Scan for the cell matching the given text and deliver its (x, y) coordinate at center. 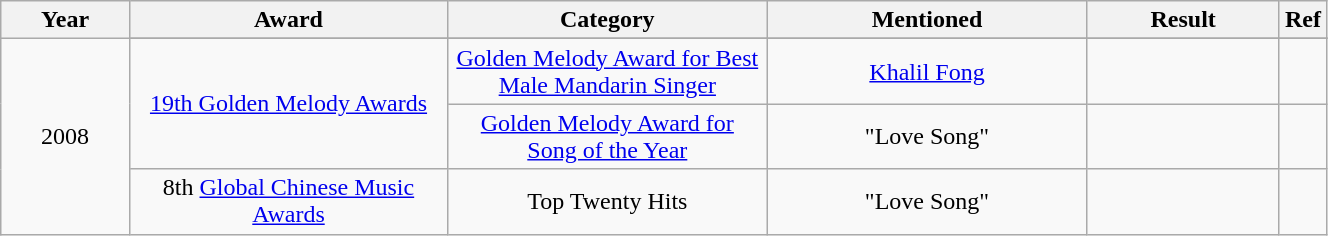
Result (1183, 20)
Golden Melody Award for Best Male Mandarin Singer (608, 72)
8th Global Chinese Music Awards (288, 202)
19th Golden Melody Awards (288, 104)
Mentioned (927, 20)
2008 (66, 136)
Top Twenty Hits (608, 202)
Ref (1302, 20)
Golden Melody Award for Song of the Year (608, 136)
Award (288, 20)
Year (66, 20)
Category (608, 20)
Khalil Fong (927, 72)
